Search for the cell housing the specified text and yield its [x, y] center coordinate. 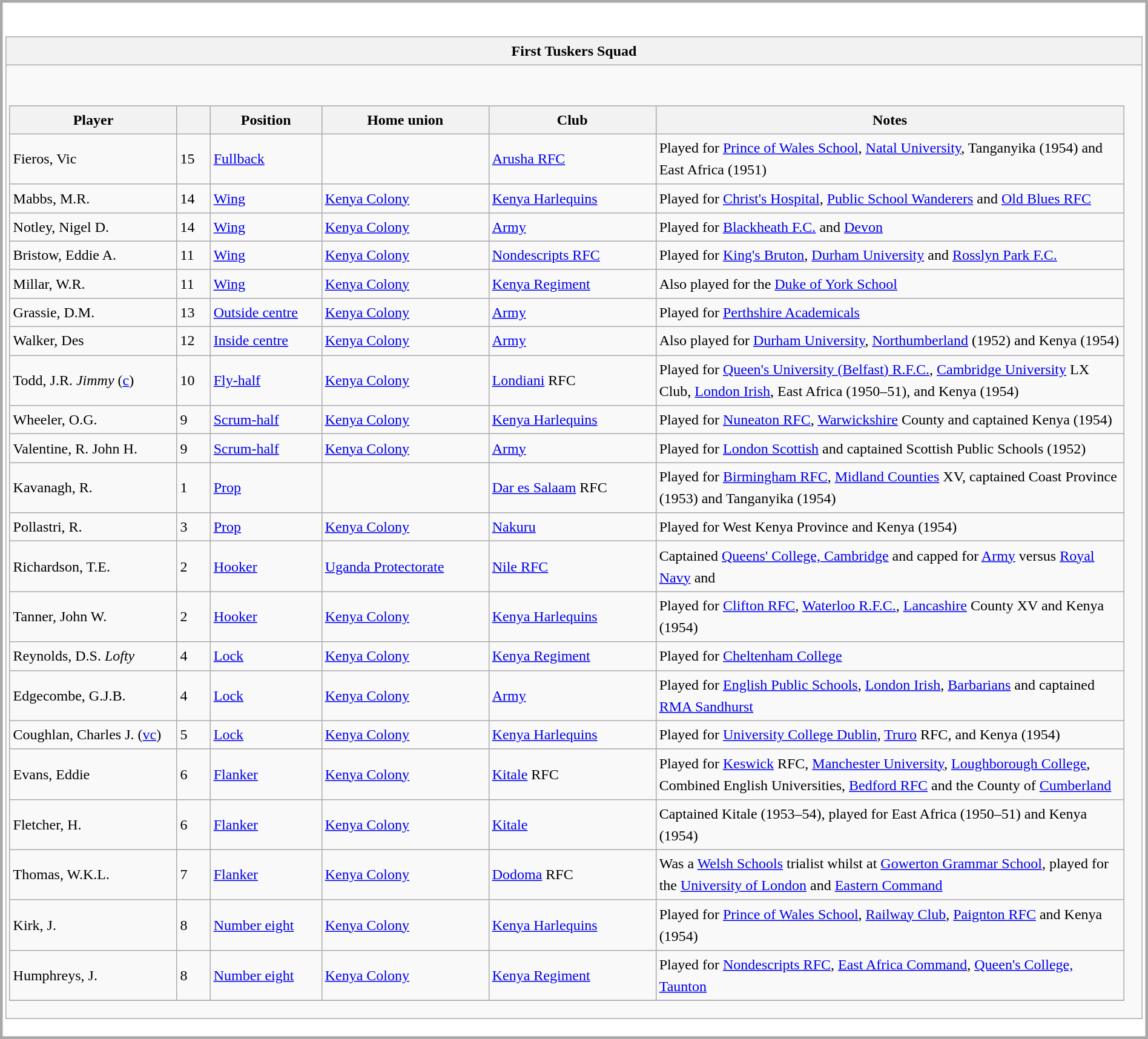
1 [194, 488]
Thomas, W.K.L. [93, 874]
Position [266, 120]
Fullback [266, 159]
Nakuru [572, 527]
Played for Clifton RFC, Waterloo R.F.C., Lancashire County XV and Kenya (1954) [890, 616]
Kitale RFC [572, 774]
Played for Christ's Hospital, Public School Wanderers and Old Blues RFC [890, 199]
Valentine, R. John H. [93, 448]
Notley, Nigel D. [93, 226]
Played for Nuneaton RFC, Warwickshire County and captained Kenya (1954) [890, 420]
Captained Kitale (1953–54), played for East Africa (1950–51) and Kenya (1954) [890, 825]
Fletcher, H. [93, 825]
Played for Nondescripts RFC, East Africa Command, Queen's College, Taunton [890, 975]
Edgecombe, G.J.B. [93, 695]
Notes [890, 120]
Humphreys, J. [93, 975]
Mabbs, M.R. [93, 199]
Kirk, J. [93, 925]
Player [93, 120]
Played for London Scottish and captained Scottish Public Schools (1952) [890, 448]
Nondescripts RFC [572, 256]
Also played for Durham University, Northumberland (1952) and Kenya (1954) [890, 341]
10 [194, 380]
Played for Prince of Wales School, Natal University, Tanganyika (1954) and East Africa (1951) [890, 159]
Played for King's Bruton, Durham University and Rosslyn Park F.C. [890, 256]
Uganda Protectorate [405, 567]
Reynolds, D.S. Lofty [93, 656]
Kavanagh, R. [93, 488]
3 [194, 527]
Captained Queens' College, Cambridge and capped for Army versus Royal Navy and [890, 567]
Coughlan, Charles J. (vc) [93, 735]
15 [194, 159]
Played for Birmingham RFC, Midland Counties XV, captained Coast Province (1953) and Tanganyika (1954) [890, 488]
Dar es Salaam RFC [572, 488]
Tanner, John W. [93, 616]
Home union [405, 120]
Fieros, Vic [93, 159]
Kitale [572, 825]
Outside centre [266, 312]
13 [194, 312]
Todd, J.R. Jimmy (c) [93, 380]
Played for Keswick RFC, Manchester University, Loughborough College, Combined English Universities, Bedford RFC and the County of Cumberland [890, 774]
7 [194, 874]
Bristow, Eddie A. [93, 256]
Also played for the Duke of York School [890, 283]
Inside centre [266, 341]
Richardson, T.E. [93, 567]
Walker, Des [93, 341]
Evans, Eddie [93, 774]
Played for Prince of Wales School, Railway Club, Paignton RFC and Kenya (1954) [890, 925]
Played for Blackheath F.C. and Devon [890, 226]
Played for Queen's University (Belfast) R.F.C., Cambridge University LX Club, London Irish, East Africa (1950–51), and Kenya (1954) [890, 380]
Fly-half [266, 380]
Dodoma RFC [572, 874]
Played for Cheltenham College [890, 656]
Millar, W.R. [93, 283]
First Tuskers Squad [574, 51]
Played for Perthshire Academicals [890, 312]
Nile RFC [572, 567]
5 [194, 735]
Wheeler, O.G. [93, 420]
Played for University College Dublin, Truro RFC, and Kenya (1954) [890, 735]
Played for West Kenya Province and Kenya (1954) [890, 527]
Pollastri, R. [93, 527]
Arusha RFC [572, 159]
12 [194, 341]
Was a Welsh Schools trialist whilst at Gowerton Grammar School, played for the University of London and Eastern Command [890, 874]
Club [572, 120]
Played for English Public Schools, London Irish, Barbarians and captained RMA Sandhurst [890, 695]
Londiani RFC [572, 380]
Grassie, D.M. [93, 312]
